Locate the cell with the specified text and output its [X, Y] center coordinate. 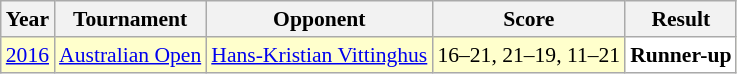
Year [28, 19]
2016 [28, 55]
Hans-Kristian Vittinghus [319, 55]
Result [680, 19]
Tournament [130, 19]
Australian Open [130, 55]
Runner-up [680, 55]
Opponent [319, 19]
Score [528, 19]
16–21, 21–19, 11–21 [528, 55]
